Search for the cell housing the specified text and yield its (x, y) center coordinate. 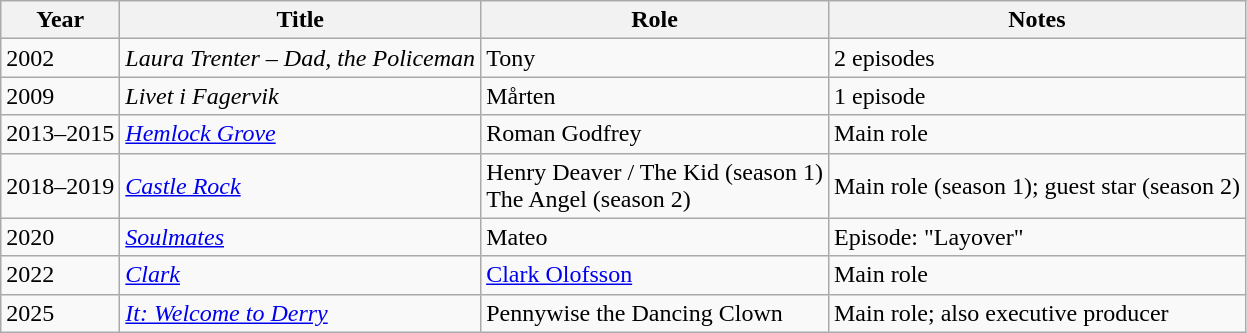
Castle Rock (300, 186)
2013–2015 (60, 134)
Episode: "Layover" (1036, 237)
Clark (300, 275)
Mårten (655, 96)
Roman Godfrey (655, 134)
Laura Trenter – Dad, the Policeman (300, 58)
2018–2019 (60, 186)
Title (300, 20)
Year (60, 20)
2022 (60, 275)
Pennywise the Dancing Clown (655, 313)
Mateo (655, 237)
Main role (season 1); guest star (season 2) (1036, 186)
1 episode (1036, 96)
Tony (655, 58)
2020 (60, 237)
Livet i Fagervik (300, 96)
Main role; also executive producer (1036, 313)
Clark Olofsson (655, 275)
2002 (60, 58)
Soulmates (300, 237)
Hemlock Grove (300, 134)
2009 (60, 96)
Notes (1036, 20)
2 episodes (1036, 58)
It: Welcome to Derry (300, 313)
2025 (60, 313)
Role (655, 20)
Henry Deaver / The Kid (season 1)The Angel (season 2) (655, 186)
